From the cell containing the given text, extract its center point as (X, Y) coordinate. 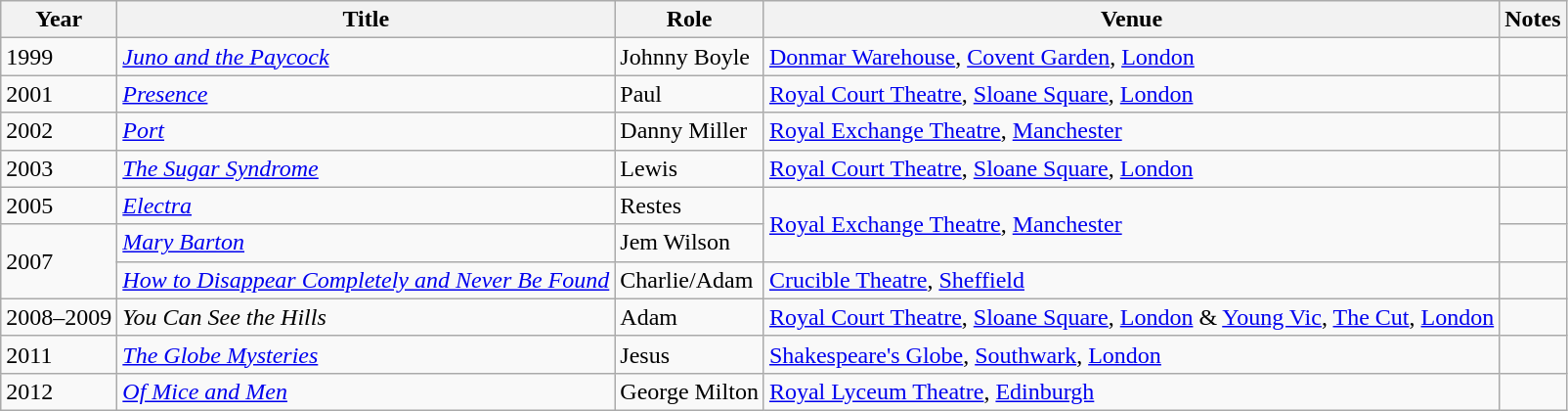
How to Disappear Completely and Never Be Found (366, 280)
2007 (59, 261)
1999 (59, 57)
Role (690, 20)
Jem Wilson (690, 243)
Royal Lyceum Theatre, Edinburgh (1131, 391)
Charlie/Adam (690, 280)
The Globe Mysteries (366, 354)
2008–2009 (59, 317)
Mary Barton (366, 243)
Johnny Boyle (690, 57)
Presence (366, 94)
Electra (366, 205)
Restes (690, 205)
You Can See the Hills (366, 317)
Notes (1533, 20)
2003 (59, 168)
The Sugar Syndrome (366, 168)
Lewis (690, 168)
Adam (690, 317)
Of Mice and Men (366, 391)
Jesus (690, 354)
Crucible Theatre, Sheffield (1131, 280)
2011 (59, 354)
Year (59, 20)
Shakespeare's Globe, Southwark, London (1131, 354)
2012 (59, 391)
Venue (1131, 20)
George Milton (690, 391)
2001 (59, 94)
2002 (59, 131)
Port (366, 131)
Paul (690, 94)
Royal Court Theatre, Sloane Square, London & Young Vic, The Cut, London (1131, 317)
Juno and the Paycock (366, 57)
Danny Miller (690, 131)
2005 (59, 205)
Donmar Warehouse, Covent Garden, London (1131, 57)
Title (366, 20)
